Return (x, y) of the center of cell containing provided text 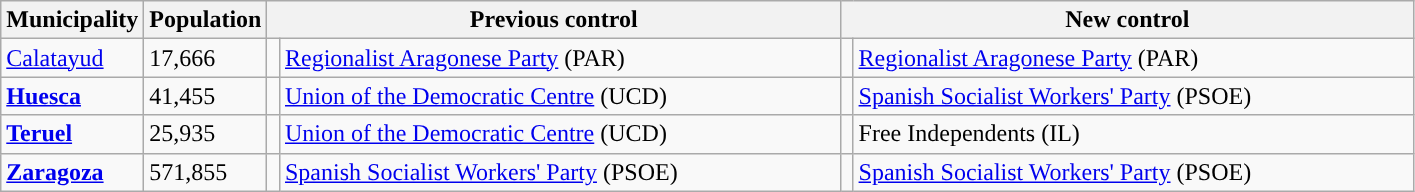
New control (1127, 20)
41,455 (206, 96)
Huesca (72, 96)
17,666 (206, 58)
Free Independents (IL) (1134, 134)
Municipality (72, 20)
25,935 (206, 134)
571,855 (206, 172)
Teruel (72, 134)
Calatayud (72, 58)
Zaragoza (72, 172)
Previous control (554, 20)
Population (206, 20)
